Return the (x, y) coordinate for the center point of the cell that contains the specified text.  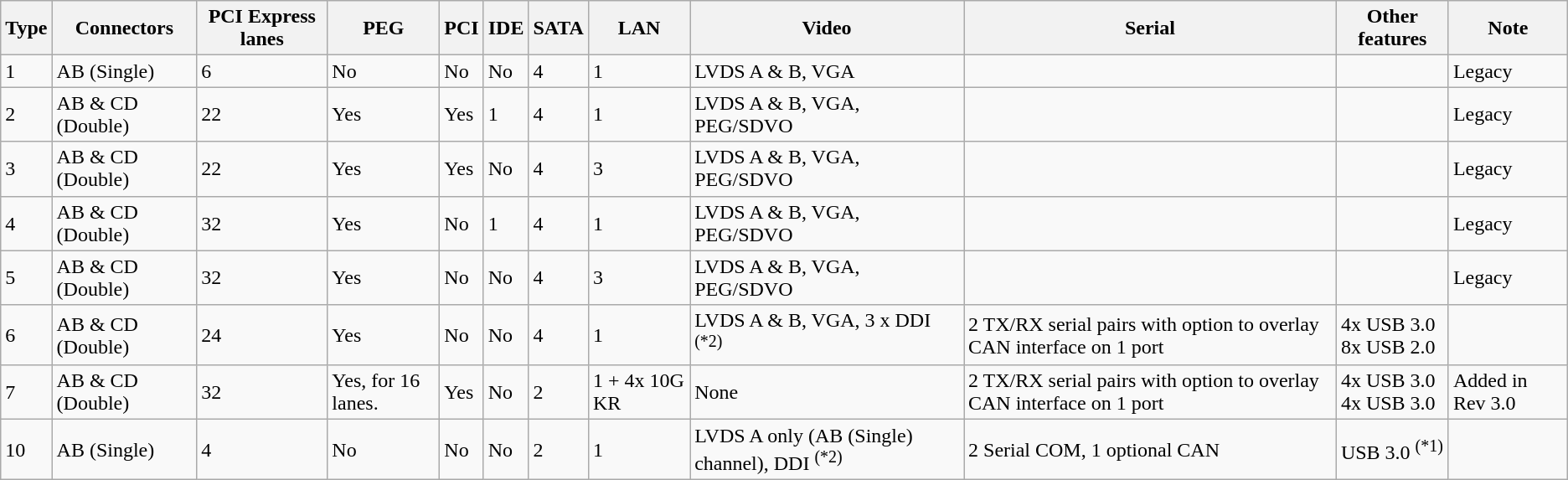
PCI Express lanes (262, 28)
4x USB 3.04x USB 3.0 (1392, 392)
Added in Rev 3.0 (1508, 392)
Note (1508, 28)
Connectors (124, 28)
LVDS A only (AB (Single) channel), DDI (*2) (828, 450)
2 Serial COM, 1 optional CAN (1149, 450)
PCI (462, 28)
IDE (506, 28)
Yes, for 16 lanes. (384, 392)
USB 3.0 (*1) (1392, 450)
5 (27, 278)
PEG (384, 28)
Other features (1392, 28)
Serial (1149, 28)
24 (262, 335)
SATA (559, 28)
LAN (638, 28)
Type (27, 28)
1 + 4x 10G KR (638, 392)
LVDS A & B, VGA, 3 x DDI (*2) (828, 335)
Video (828, 28)
10 (27, 450)
7 (27, 392)
4x USB 3.08x USB 2.0 (1392, 335)
LVDS A & B, VGA (828, 71)
None (828, 392)
